Provide the [X, Y] coordinate of the cell's center where the given text is located.  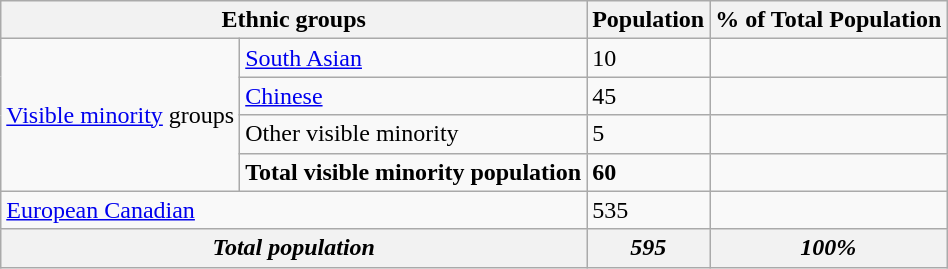
South Asian [414, 58]
% of Total Population [828, 20]
595 [648, 248]
Population [648, 20]
535 [648, 210]
5 [648, 134]
Ethnic groups [294, 20]
45 [648, 96]
100% [828, 248]
Total population [294, 248]
European Canadian [294, 210]
10 [648, 58]
Total visible minority population [414, 172]
Visible minority groups [120, 115]
60 [648, 172]
Chinese [414, 96]
Other visible minority [414, 134]
